Detect which cell encompasses the target text, then output its [X, Y] center coordinate. 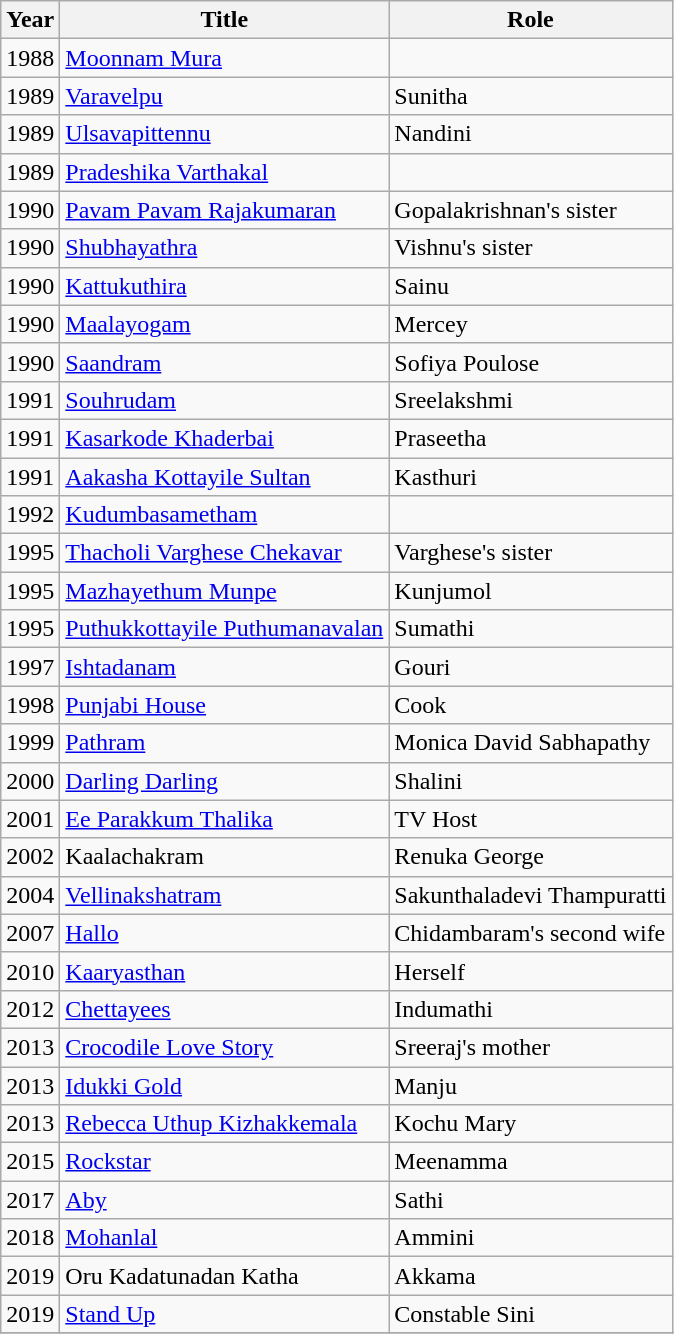
Vellinakshatram [224, 895]
Role [530, 20]
Sathi [530, 1200]
Kasarkode Khaderbai [224, 438]
Sunitha [530, 96]
Puthukkottayile Puthumanavalan [224, 629]
Shalini [530, 781]
1988 [30, 58]
Sainu [530, 286]
Mazhayethum Munpe [224, 591]
Varavelpu [224, 96]
Sakunthaladevi Thampuratti [530, 895]
Oru Kadatunadan Katha [224, 1276]
Pathram [224, 743]
2001 [30, 819]
2007 [30, 933]
Indumathi [530, 1009]
Sofiya Poulose [530, 362]
Kudumbasametham [224, 515]
2015 [30, 1162]
Kunjumol [530, 591]
Idukki Gold [224, 1085]
TV Host [530, 819]
Pavam Pavam Rajakumaran [224, 210]
Title [224, 20]
Gouri [530, 667]
Varghese's sister [530, 553]
Mohanlal [224, 1238]
Renuka George [530, 857]
Kattukuthira [224, 286]
Rockstar [224, 1162]
2012 [30, 1009]
2002 [30, 857]
Aby [224, 1200]
Darling Darling [224, 781]
Kochu Mary [530, 1124]
Ee Parakkum Thalika [224, 819]
Sreeraj's mother [530, 1047]
Thacholi Varghese Chekavar [224, 553]
1997 [30, 667]
Kasthuri [530, 477]
Pradeshika Varthakal [224, 172]
Ulsavapittennu [224, 134]
2017 [30, 1200]
Cook [530, 705]
Ishtadanam [224, 667]
Sumathi [530, 629]
Aakasha Kottayile Sultan [224, 477]
Gopalakrishnan's sister [530, 210]
Rebecca Uthup Kizhakkemala [224, 1124]
2000 [30, 781]
Akkama [530, 1276]
Mercey [530, 324]
1998 [30, 705]
Vishnu's sister [530, 248]
Herself [530, 971]
1999 [30, 743]
Moonnam Mura [224, 58]
1992 [30, 515]
2010 [30, 971]
Praseetha [530, 438]
Kaalachakram [224, 857]
Year [30, 20]
Saandram [224, 362]
Chidambaram's second wife [530, 933]
Shubhayathra [224, 248]
Manju [530, 1085]
Hallo [224, 933]
Monica David Sabhapathy [530, 743]
Chettayees [224, 1009]
Souhrudam [224, 400]
2004 [30, 895]
Crocodile Love Story [224, 1047]
Maalayogam [224, 324]
Nandini [530, 134]
Ammini [530, 1238]
Constable Sini [530, 1314]
Punjabi House [224, 705]
Kaaryasthan [224, 971]
2018 [30, 1238]
Sreelakshmi [530, 400]
Meenamma [530, 1162]
Stand Up [224, 1314]
